Return the (x, y) coordinate for the center point of the cell that contains the specified text.  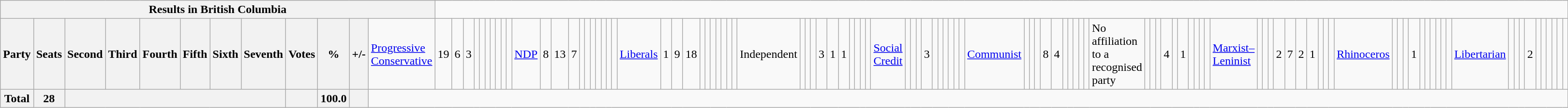
+/- (359, 54)
Fifth (195, 54)
28 (49, 98)
No affiliation to a recognised party (1117, 54)
% (334, 54)
Rhinoceros (1363, 54)
Total (17, 98)
Seats (49, 54)
Communist (995, 54)
13 (560, 54)
Results in British Columbia (218, 10)
Independent (769, 54)
Marxist–Leninist (1234, 54)
Second (85, 54)
Seventh (263, 54)
100.0 (334, 98)
6 (458, 54)
Libertarian (1480, 54)
18 (691, 54)
Fourth (160, 54)
Liberals (639, 54)
Third (123, 54)
Progressive Conservative (402, 54)
Party (17, 54)
19 (443, 54)
9 (677, 54)
NDP (526, 54)
Votes (302, 54)
Social Credit (888, 54)
Sixth (225, 54)
